Identify which cell holds the provided text, then report its [X, Y] central coordinate. 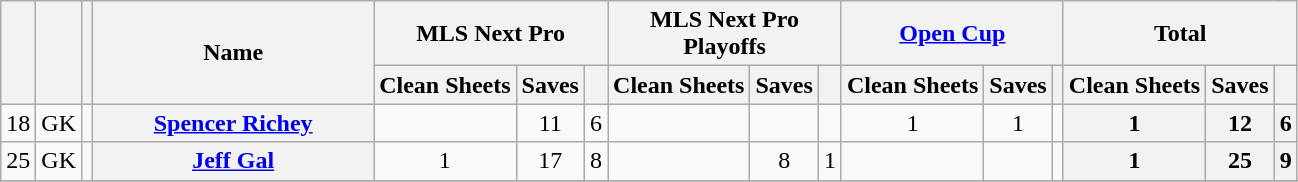
Jeff Gal [234, 161]
Name [234, 52]
Spencer Richey [234, 123]
Total [1180, 34]
17 [550, 161]
18 [18, 123]
9 [1286, 161]
11 [550, 123]
MLS Next Pro [491, 34]
Open Cup [952, 34]
12 [1240, 123]
MLS Next Pro Playoffs [725, 34]
